Output the [X, Y] coordinate of the center of the cell containing the given text.  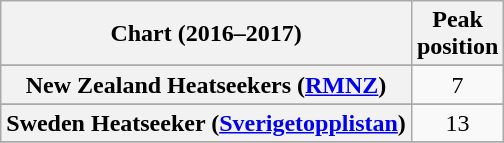
New Zealand Heatseekers (RMNZ) [206, 85]
Peak position [457, 34]
13 [457, 123]
7 [457, 85]
Chart (2016–2017) [206, 34]
Sweden Heatseeker (Sverigetopplistan) [206, 123]
